Identify which cell holds the provided text, then report its (x, y) central coordinate. 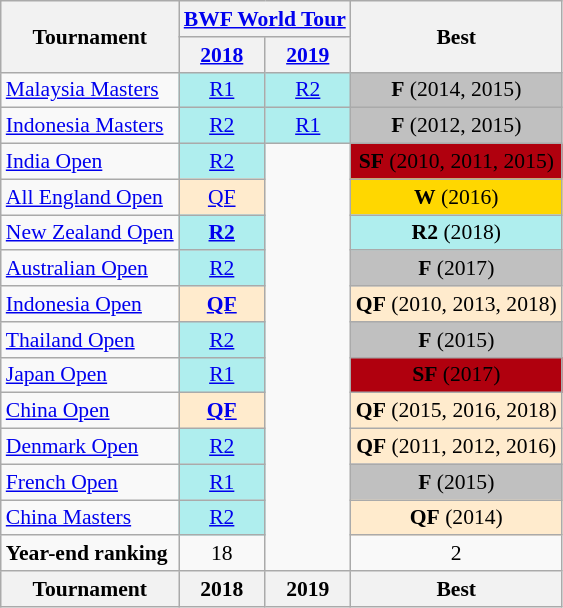
R2 (2018) (456, 233)
QF (2014) (456, 518)
Indonesia Open (90, 304)
SF (2010, 2011, 2015) (456, 162)
Denmark Open (90, 447)
New Zealand Open (90, 233)
SF (2017) (456, 375)
French Open (90, 482)
F (2017) (456, 269)
China Open (90, 411)
Japan Open (90, 375)
BWF World Tour (265, 19)
F (2014, 2015) (456, 90)
QF (2015, 2016, 2018) (456, 411)
F (2012, 2015) (456, 126)
India Open (90, 162)
Year-end ranking (90, 554)
Thailand Open (90, 340)
W (2016) (456, 197)
China Masters (90, 518)
Malaysia Masters (90, 90)
QF (2010, 2013, 2018) (456, 304)
2 (456, 554)
Australian Open (90, 269)
All England Open (90, 197)
QF (2011, 2012, 2016) (456, 447)
18 (222, 554)
Indonesia Masters (90, 126)
